Scan for the cell matching the given text and deliver its [x, y] coordinate at center. 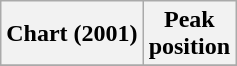
Peakposition [189, 34]
Chart (2001) [72, 34]
